Return [x, y] of the center of cell containing provided text 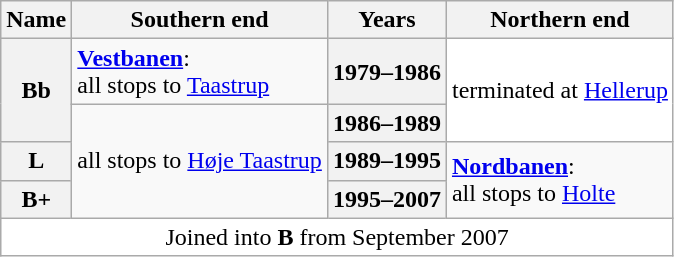
Name [36, 20]
L [36, 161]
all stops to Høje Taastrup [200, 161]
Nordbanen: all stops to Holte [560, 180]
Northern end [560, 20]
Vestbanen: all stops to Taastrup [200, 72]
Bb [36, 90]
1979–1986 [386, 72]
terminated at Hellerup [560, 90]
Years [386, 20]
1986–1989 [386, 123]
Southern end [200, 20]
1995–2007 [386, 199]
Joined into B from September 2007 [338, 237]
1989–1995 [386, 161]
B+ [36, 199]
